Identify which cell holds the provided text, then report its [X, Y] central coordinate. 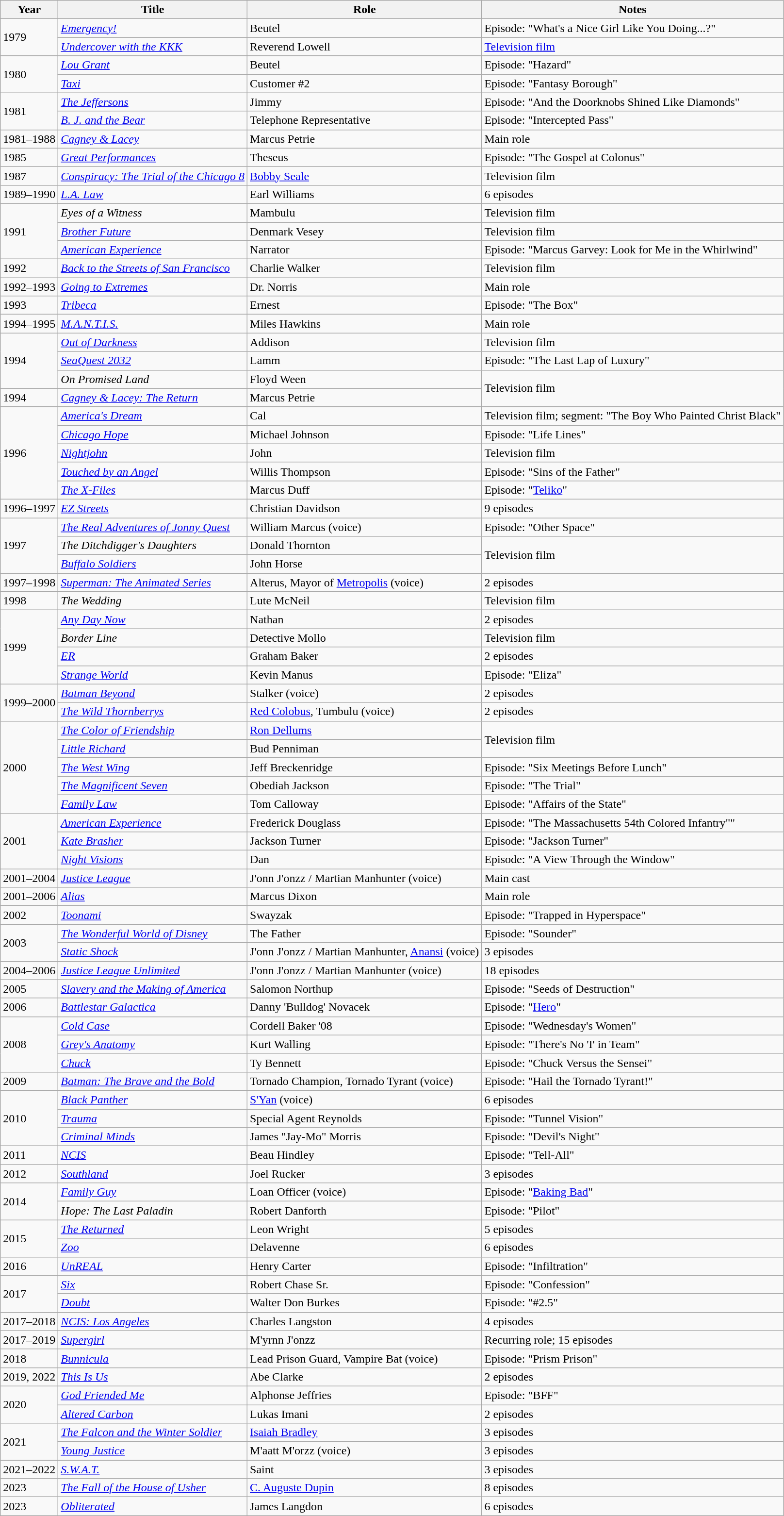
Episode: "There's No 'I' in Team" [633, 1044]
Stalker (voice) [365, 693]
The West Wing [153, 767]
Danny 'Bulldog' Novacek [365, 1007]
Buffalo Soldiers [153, 564]
Dr. Norris [365, 287]
Title [153, 10]
C. Auguste Dupin [365, 1488]
1987 [29, 176]
2017 [29, 1294]
Hope: The Last Paladin [153, 1211]
The Jeffersons [153, 102]
2011 [29, 1155]
Tom Calloway [365, 804]
Christian Davidson [365, 508]
Beau Hindley [365, 1155]
The X-Files [153, 490]
Episode: "The Trial" [633, 785]
Family Guy [153, 1192]
Lead Prison Guard, Vampire Bat (voice) [365, 1358]
Taxi [153, 83]
Episode: "Other Space" [633, 527]
The Returned [153, 1229]
Episode: "Six Meetings Before Lunch" [633, 767]
2003 [29, 943]
M'yrnn J'onzz [365, 1340]
Year [29, 10]
2017–2018 [29, 1321]
NCIS: Los Angeles [153, 1321]
Episode: "Affairs of the State" [633, 804]
The Ditchdigger's Daughters [153, 546]
1992–1993 [29, 287]
Frederick Douglass [365, 823]
Bobby Seale [365, 176]
EZ Streets [153, 508]
Episode: "Sounder" [633, 933]
Earl Williams [365, 194]
Episode: "Trapped in Hyperspace" [633, 915]
J'onn J'onzz / Martian Manhunter, Anansi (voice) [365, 952]
The Falcon and the Winter Soldier [153, 1433]
Miles Hawkins [365, 324]
Walter Don Burkes [365, 1303]
2021 [29, 1442]
2021–2022 [29, 1469]
M'aatt M'orzz (voice) [365, 1451]
Role [365, 10]
2001–2006 [29, 897]
Family Law [153, 804]
B. J. and the Bear [153, 120]
Episode: "The Gospel at Colonus" [633, 157]
Donald Thornton [365, 546]
Bud Penniman [365, 749]
Kevin Manus [365, 675]
L.A. Law [153, 194]
1993 [29, 305]
Southland [153, 1174]
Kate Brasher [153, 841]
S.W.A.T. [153, 1469]
Episode: "Eliza" [633, 675]
Henry Carter [365, 1266]
Out of Darkness [153, 342]
Salomon Northup [365, 989]
Great Performances [153, 157]
Loan Officer (voice) [365, 1192]
Delavenne [365, 1248]
Episode: "Confession" [633, 1284]
Reverend Lowell [365, 47]
Denmark Vesey [365, 232]
Episode: "Hail the Tornado Tyrant!" [633, 1081]
Theseus [365, 157]
Episode: "Fantasy Borough" [633, 83]
Justice League [153, 878]
Alias [153, 897]
The Real Adventures of Jonny Quest [153, 527]
Episode: "Pilot" [633, 1211]
1980 [29, 74]
2020 [29, 1404]
Swayzak [365, 915]
The Father [365, 933]
Floyd Ween [365, 379]
Justice League Unlimited [153, 970]
Main cast [633, 878]
Episode: "BFF" [633, 1395]
2014 [29, 1201]
Willis Thompson [365, 471]
Television film; segment: "The Boy Who Painted Christ Black" [633, 416]
The Wonderful World of Disney [153, 933]
Kurt Walling [365, 1044]
Criminal Minds [153, 1137]
2009 [29, 1081]
Episode: "#2.5" [633, 1303]
Customer #2 [365, 83]
1981–1988 [29, 139]
Charles Langston [365, 1321]
ER [153, 656]
Episode: "The Massachusetts 54th Colored Infantry"" [633, 823]
The Wild Thornberrys [153, 712]
4 episodes [633, 1321]
Zoo [153, 1248]
Brother Future [153, 232]
Episode: "Marcus Garvey: Look for Me in the Whirlwind" [633, 250]
1979 [29, 37]
Static Shock [153, 952]
1999–2000 [29, 702]
William Marcus (voice) [365, 527]
Special Agent Reynolds [365, 1118]
Jimmy [365, 102]
1998 [29, 601]
Episode: "The Last Lap of Luxury" [633, 361]
Episode: "Chuck Versus the Sensei" [633, 1063]
Isaiah Bradley [365, 1433]
On Promised Land [153, 379]
Any Day Now [153, 619]
Lute McNeil [365, 601]
John Horse [365, 564]
Jeff Breckenridge [365, 767]
Undercover with the KKK [153, 47]
Charlie Walker [365, 268]
Chicago Hope [153, 434]
Episode: "Tell-All" [633, 1155]
Superman: The Animated Series [153, 583]
1997 [29, 545]
Telephone Representative [365, 120]
Jackson Turner [365, 841]
2019, 2022 [29, 1377]
Notes [633, 10]
Michael Johnson [365, 434]
Nightjohn [153, 453]
2010 [29, 1118]
Episode: "Sins of the Father" [633, 471]
Episode: "And the Doorknobs Shined Like Diamonds" [633, 102]
Battlestar Galactica [153, 1007]
5 episodes [633, 1229]
1996 [29, 453]
Cal [365, 416]
1985 [29, 157]
Episode: "Baking Bad" [633, 1192]
1997–1998 [29, 583]
Alphonse Jeffries [365, 1395]
Six [153, 1284]
Marcus Dixon [365, 897]
Dan [365, 860]
Grey's Anatomy [153, 1044]
Young Justice [153, 1451]
UnREAL [153, 1266]
James "Jay-Mo" Morris [365, 1137]
Ty Bennett [365, 1063]
Abe Clarke [365, 1377]
Episode: "Hazard" [633, 65]
The Fall of the House of Usher [153, 1488]
Back to the Streets of San Francisco [153, 268]
Robert Chase Sr. [365, 1284]
Strange World [153, 675]
Narrator [365, 250]
Obediah Jackson [365, 785]
8 episodes [633, 1488]
Lou Grant [153, 65]
Episode: "Hero" [633, 1007]
Ron Dellums [365, 730]
2015 [29, 1238]
2006 [29, 1007]
John [365, 453]
The Color of Friendship [153, 730]
Episode: "A View Through the Window" [633, 860]
Alterus, Mayor of Metropolis (voice) [365, 583]
Episode: "Life Lines" [633, 434]
Conspiracy: The Trial of the Chicago 8 [153, 176]
Episode: "Teliko" [633, 490]
2005 [29, 989]
America's Dream [153, 416]
Detective Mollo [365, 638]
Episode: "Infiltration" [633, 1266]
Night Visions [153, 860]
Graham Baker [365, 656]
This Is Us [153, 1377]
2002 [29, 915]
Addison [365, 342]
Doubt [153, 1303]
Episode: "Prism Prison" [633, 1358]
Saint [365, 1469]
Tornado Champion, Tornado Tyrant (voice) [365, 1081]
Ernest [365, 305]
Going to Extremes [153, 287]
2016 [29, 1266]
Touched by an Angel [153, 471]
Episode: "Devil's Night" [633, 1137]
Obliterated [153, 1506]
Slavery and the Making of America [153, 989]
Leon Wright [365, 1229]
Toonami [153, 915]
The Wedding [153, 601]
2004–2006 [29, 970]
Episode: "The Box" [633, 305]
Cagney & Lacey [153, 139]
Nathan [365, 619]
Trauma [153, 1118]
Little Richard [153, 749]
Episode: "Jackson Turner" [633, 841]
Red Colobus, Tumbulu (voice) [365, 712]
Cagney & Lacey: The Return [153, 398]
1989–1990 [29, 194]
2001 [29, 841]
Marcus Duff [365, 490]
M.A.N.T.I.S. [153, 324]
1999 [29, 647]
Episode: "Intercepted Pass" [633, 120]
Episode: "Tunnel Vision" [633, 1118]
NCIS [153, 1155]
Episode: "Seeds of Destruction" [633, 989]
2012 [29, 1174]
Episode: "Wednesday's Women" [633, 1026]
2017–2019 [29, 1340]
S'Yan (voice) [365, 1100]
Chuck [153, 1063]
Episode: "What's a Nice Girl Like You Doing...?" [633, 28]
James Langdon [365, 1506]
Bunnicula [153, 1358]
Joel Rucker [365, 1174]
Cold Case [153, 1026]
Black Panther [153, 1100]
Eyes of a Witness [153, 213]
2008 [29, 1044]
Lukas Imani [365, 1414]
1981 [29, 111]
Mambulu [365, 213]
Border Line [153, 638]
Batman: The Brave and the Bold [153, 1081]
Cordell Baker '08 [365, 1026]
Lamm [365, 361]
SeaQuest 2032 [153, 361]
2000 [29, 767]
Recurring role; 15 episodes [633, 1340]
1991 [29, 231]
Robert Danforth [365, 1211]
Supergirl [153, 1340]
1992 [29, 268]
9 episodes [633, 508]
Altered Carbon [153, 1414]
Emergency! [153, 28]
2001–2004 [29, 878]
2018 [29, 1358]
God Friended Me [153, 1395]
Batman Beyond [153, 693]
18 episodes [633, 970]
The Magnificent Seven [153, 785]
Tribeca [153, 305]
1994–1995 [29, 324]
1996–1997 [29, 508]
